Capture the cell that displays the provided text and extract its [x, y] central coordinate. 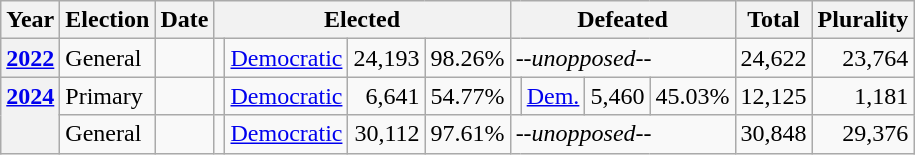
29,376 [863, 134]
6,641 [386, 96]
Year [30, 20]
30,848 [774, 134]
Total [774, 20]
45.03% [692, 96]
30,112 [386, 134]
12,125 [774, 96]
24,193 [386, 58]
2024 [30, 115]
Primary [108, 96]
54.77% [468, 96]
1,181 [863, 96]
24,622 [774, 58]
Plurality [863, 20]
5,460 [618, 96]
Defeated [622, 20]
Elected [362, 20]
98.26% [468, 58]
Election [108, 20]
Date [184, 20]
Dem. [553, 96]
97.61% [468, 134]
23,764 [863, 58]
2022 [30, 58]
